Scan for the cell matching the given text and deliver its (X, Y) coordinate at center. 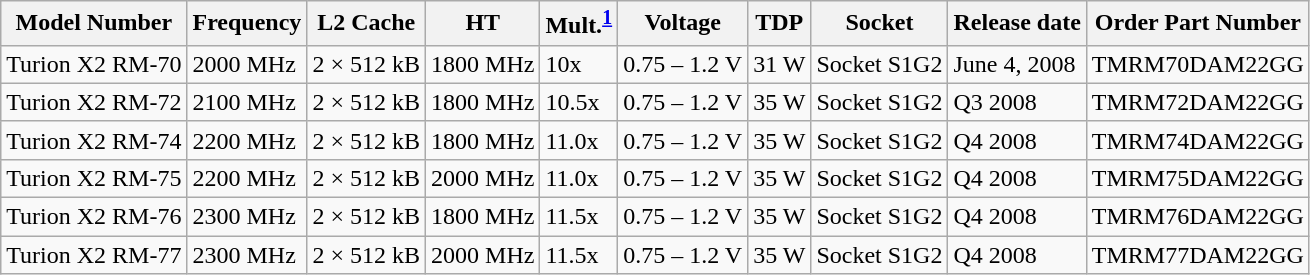
10.5x (579, 102)
Turion X2 RM-74 (94, 140)
Turion X2 RM-70 (94, 64)
TMRM72DAM22GG (1198, 102)
Turion X2 RM-72 (94, 102)
June 4, 2008 (1017, 64)
L2 Cache (366, 24)
TMRM75DAM22GG (1198, 178)
TDP (780, 24)
TMRM76DAM22GG (1198, 217)
Release date (1017, 24)
31 W (780, 64)
10x (579, 64)
TMRM70DAM22GG (1198, 64)
Order Part Number (1198, 24)
Voltage (683, 24)
Mult.1 (579, 24)
Socket (880, 24)
HT (483, 24)
Turion X2 RM-75 (94, 178)
TMRM74DAM22GG (1198, 140)
Frequency (247, 24)
2100 MHz (247, 102)
Model Number (94, 24)
TMRM77DAM22GG (1198, 255)
Q3 2008 (1017, 102)
Turion X2 RM-77 (94, 255)
Turion X2 RM-76 (94, 217)
